Find where the given text appears and provide that cell's center as [X, Y] coordinate. 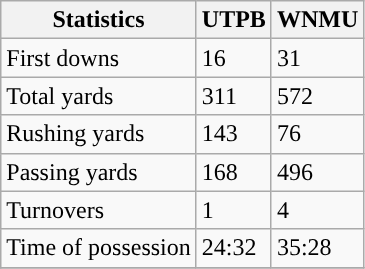
311 [234, 96]
Passing yards [99, 172]
Turnovers [99, 210]
572 [317, 96]
4 [317, 210]
31 [317, 58]
76 [317, 134]
1 [234, 210]
Statistics [99, 20]
WNMU [317, 20]
143 [234, 134]
496 [317, 172]
24:32 [234, 248]
16 [234, 58]
168 [234, 172]
UTPB [234, 20]
Total yards [99, 96]
First downs [99, 58]
35:28 [317, 248]
Rushing yards [99, 134]
Time of possession [99, 248]
